Identify which cell holds the provided text, then report its (X, Y) central coordinate. 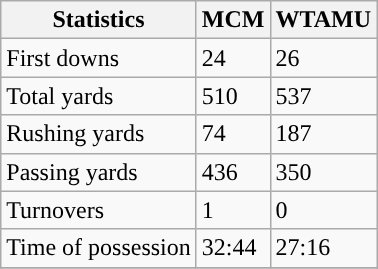
1 (233, 210)
Rushing yards (99, 134)
Passing yards (99, 172)
350 (324, 172)
Time of possession (99, 248)
Statistics (99, 20)
436 (233, 172)
24 (233, 58)
WTAMU (324, 20)
0 (324, 210)
26 (324, 58)
27:16 (324, 248)
187 (324, 134)
74 (233, 134)
First downs (99, 58)
Turnovers (99, 210)
MCM (233, 20)
32:44 (233, 248)
537 (324, 96)
Total yards (99, 96)
510 (233, 96)
